Return (x, y) of the center of cell containing provided text 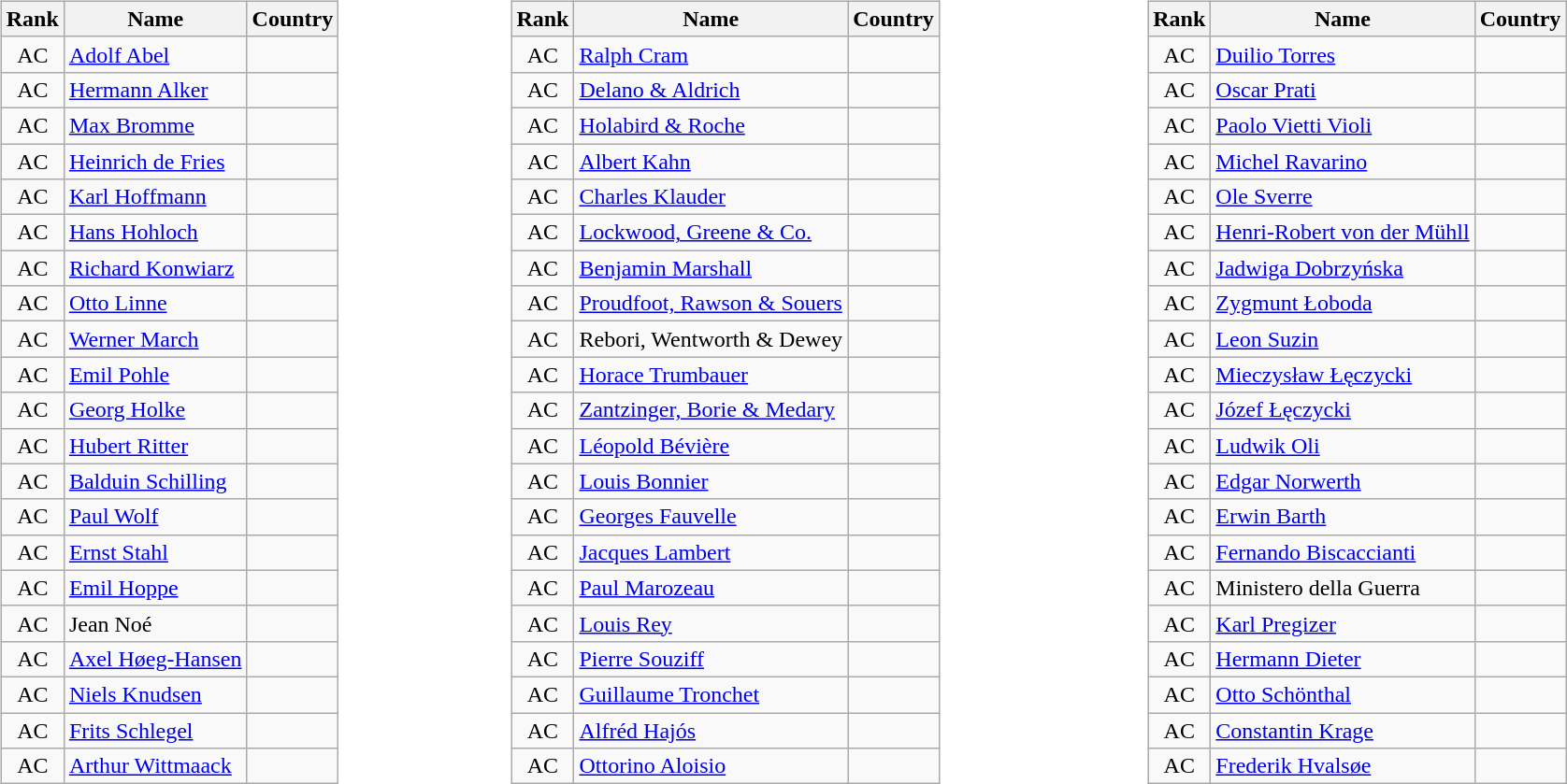
Hermann Alker (155, 90)
Louis Bonnier (711, 481)
Zygmunt Łoboda (1343, 304)
Ministero della Guerra (1343, 588)
Richard Konwiarz (155, 268)
Ludwik Oli (1343, 446)
Alfréd Hajós (711, 730)
Ralph Cram (711, 54)
Ernst Stahl (155, 552)
Léopold Bévière (711, 446)
Horace Trumbauer (711, 375)
Jean Noé (155, 623)
Georg Holke (155, 410)
Pierre Souziff (711, 659)
Adolf Abel (155, 54)
Axel Høeg-Hansen (155, 659)
Arthur Wittmaack (155, 766)
Benjamin Marshall (711, 268)
Henri-Robert von der Mühll (1343, 233)
Otto Linne (155, 304)
Constantin Krage (1343, 730)
Lockwood, Greene & Co. (711, 233)
Werner March (155, 339)
Ottorino Aloisio (711, 766)
Fernando Biscaccianti (1343, 552)
Zantzinger, Borie & Medary (711, 410)
Edgar Norwerth (1343, 481)
Frits Schlegel (155, 730)
Balduin Schilling (155, 481)
Guillaume Tronchet (711, 694)
Georges Fauvelle (711, 517)
Jadwiga Dobrzyńska (1343, 268)
Otto Schönthal (1343, 694)
Max Bromme (155, 125)
Emil Pohle (155, 375)
Karl Pregizer (1343, 623)
Hubert Ritter (155, 446)
Leon Suzin (1343, 339)
Proudfoot, Rawson & Souers (711, 304)
Emil Hoppe (155, 588)
Erwin Barth (1343, 517)
Ole Sverre (1343, 197)
Albert Kahn (711, 162)
Delano & Aldrich (711, 90)
Michel Ravarino (1343, 162)
Oscar Prati (1343, 90)
Paolo Vietti Violi (1343, 125)
Niels Knudsen (155, 694)
Duilio Torres (1343, 54)
Jacques Lambert (711, 552)
Heinrich de Fries (155, 162)
Paul Wolf (155, 517)
Frederik Hvalsøe (1343, 766)
Holabird & Roche (711, 125)
Mieczysław Łęczycki (1343, 375)
Rebori, Wentworth & Dewey (711, 339)
Charles Klauder (711, 197)
Paul Marozeau (711, 588)
Louis Rey (711, 623)
Józef Łęczycki (1343, 410)
Hans Hohloch (155, 233)
Karl Hoffmann (155, 197)
Hermann Dieter (1343, 659)
